Detect which cell encompasses the target text, then output its [X, Y] center coordinate. 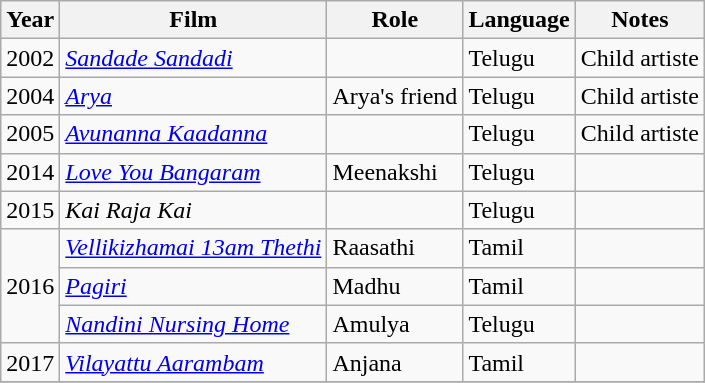
Vilayattu Aarambam [194, 362]
Anjana [395, 362]
2004 [30, 96]
Madhu [395, 286]
Year [30, 20]
2014 [30, 172]
Arya's friend [395, 96]
Kai Raja Kai [194, 210]
Amulya [395, 324]
Role [395, 20]
Language [519, 20]
2015 [30, 210]
Film [194, 20]
Raasathi [395, 248]
Arya [194, 96]
Avunanna Kaadanna [194, 134]
Vellikizhamai 13am Thethi [194, 248]
2005 [30, 134]
Pagiri [194, 286]
Meenakshi [395, 172]
Love You Bangaram [194, 172]
Sandade Sandadi [194, 58]
2017 [30, 362]
Nandini Nursing Home [194, 324]
2016 [30, 286]
2002 [30, 58]
Notes [640, 20]
